Detect which cell encompasses the target text, then output its (x, y) center coordinate. 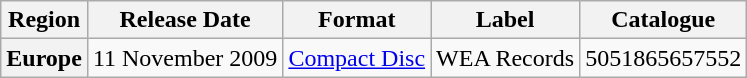
WEA Records (506, 58)
Europe (44, 58)
11 November 2009 (184, 58)
Format (357, 20)
Catalogue (664, 20)
Release Date (184, 20)
5051865657552 (664, 58)
Compact Disc (357, 58)
Region (44, 20)
Label (506, 20)
